For the text-containing cell, return its midpoint in (x, y) coordinate format. 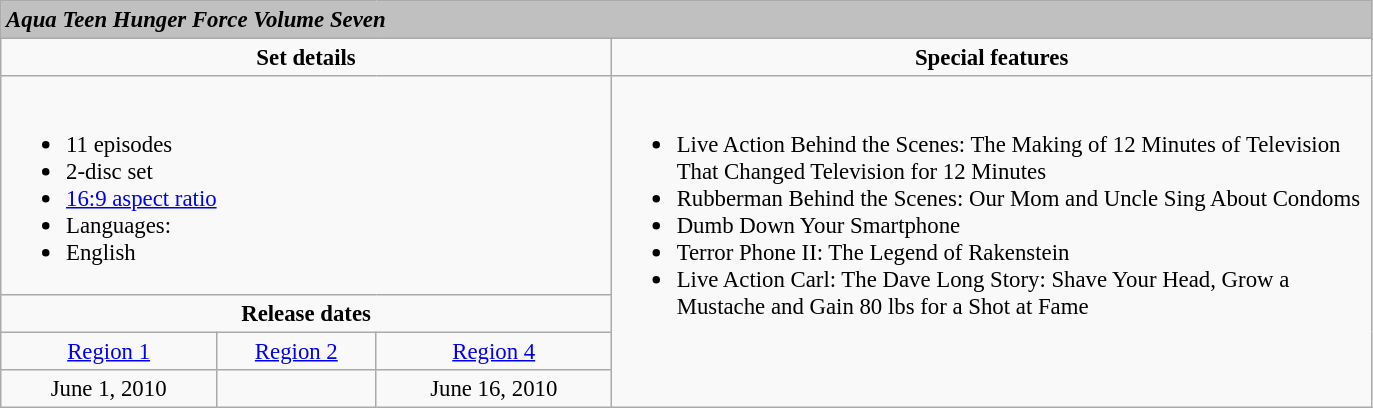
Region 2 (297, 351)
Special features (992, 58)
Region 1 (109, 351)
June 16, 2010 (494, 388)
Release dates (306, 313)
11 episodes2-disc set16:9 aspect ratioLanguages:English (306, 185)
Aqua Teen Hunger Force Volume Seven (686, 20)
June 1, 2010 (109, 388)
Region 4 (494, 351)
Set details (306, 58)
